For the text-containing cell, return its midpoint in [x, y] coordinate format. 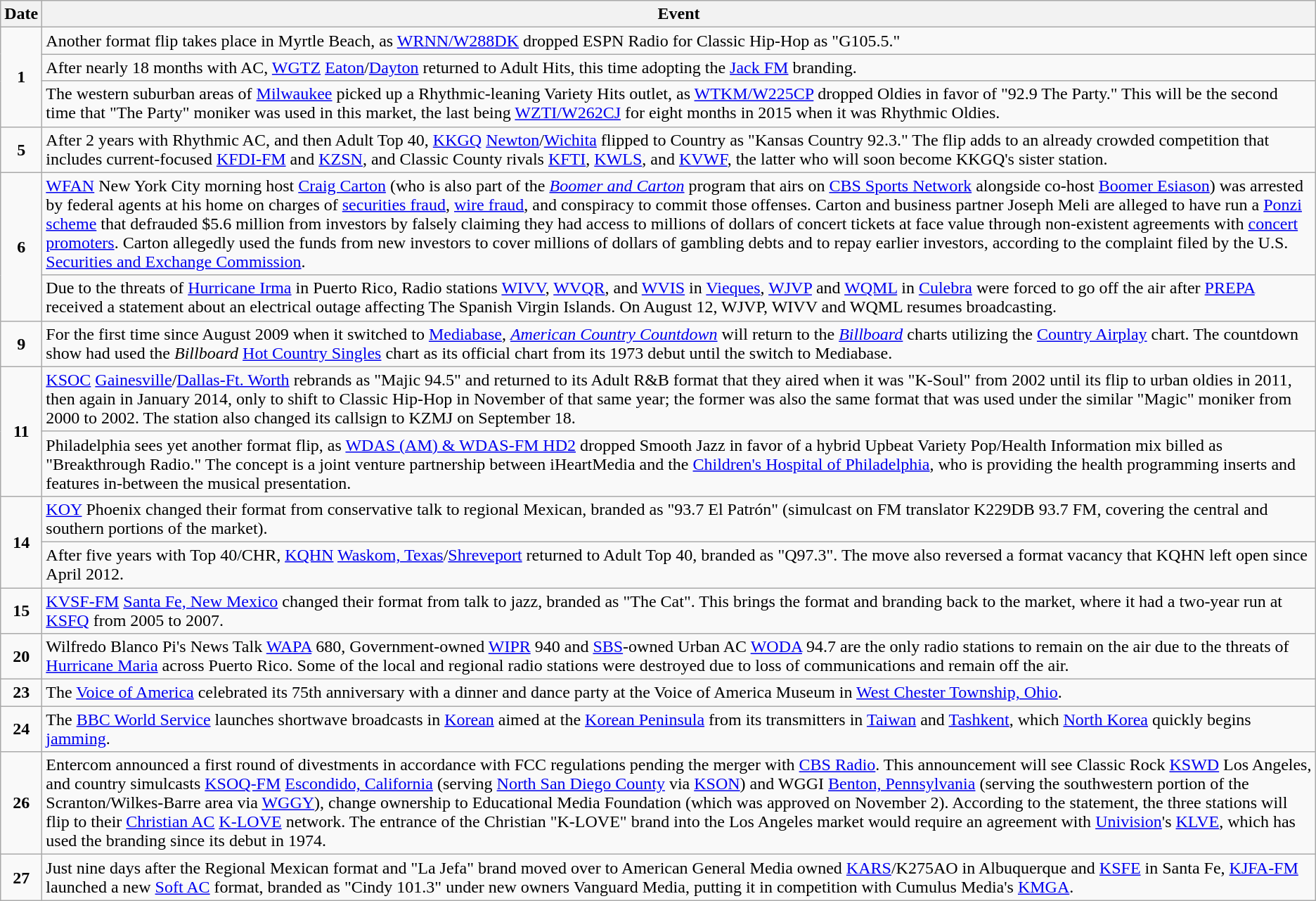
14 [21, 542]
Another format flip takes place in Myrtle Beach, as WRNN/W288DK dropped ESPN Radio for Classic Hip-Hop as "G105.5." [679, 41]
23 [21, 693]
11 [21, 431]
9 [21, 343]
26 [21, 803]
20 [21, 657]
Date [21, 14]
The Voice of America celebrated its 75th anniversary with a dinner and dance party at the Voice of America Museum in West Chester Township, Ohio. [679, 693]
24 [21, 729]
5 [21, 149]
27 [21, 878]
After nearly 18 months with AC, WGTZ Eaton/Dayton returned to Adult Hits, this time adopting the Jack FM branding. [679, 68]
Event [679, 14]
15 [21, 611]
6 [21, 246]
1 [21, 77]
